Locate the cell with the specified text and output its (x, y) center coordinate. 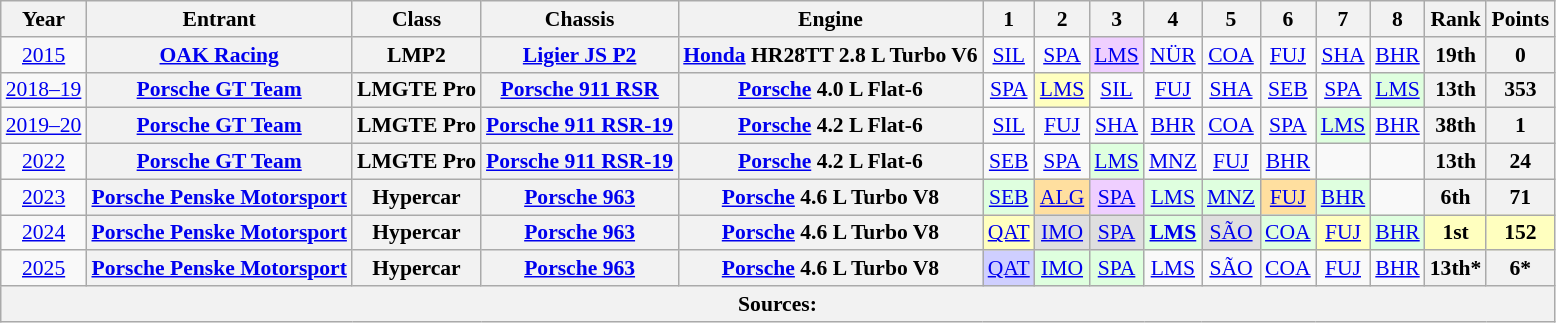
24 (1520, 162)
3 (1116, 19)
Ligier JS P2 (580, 55)
Points (1520, 19)
13th* (1456, 269)
2025 (44, 269)
2024 (44, 233)
NÜR (1173, 55)
2019–20 (44, 126)
Sources: (778, 304)
Honda HR28TT 2.8 L Turbo V6 (830, 55)
6th (1456, 197)
OAK Racing (219, 55)
Rank (1456, 19)
Chassis (580, 19)
8 (1398, 19)
Engine (830, 19)
2022 (44, 162)
Entrant (219, 19)
4 (1173, 19)
6* (1520, 269)
5 (1231, 19)
Year (44, 19)
Porsche 4.0 L Flat-6 (830, 90)
7 (1344, 19)
ALG (1062, 197)
LMP2 (416, 55)
6 (1288, 19)
38th (1456, 126)
2018–19 (44, 90)
2023 (44, 197)
152 (1520, 233)
Class (416, 19)
19th (1456, 55)
1st (1456, 233)
0 (1520, 55)
2 (1062, 19)
71 (1520, 197)
353 (1520, 90)
2015 (44, 55)
Porsche 911 RSR (580, 90)
